Pinpoint the cell where the given text exists, returning its [X, Y] midpoint coordinate. 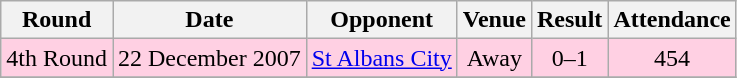
Date [209, 20]
Venue [494, 20]
Opponent [382, 20]
4th Round [57, 58]
454 [672, 58]
Away [494, 58]
Result [569, 20]
22 December 2007 [209, 58]
Attendance [672, 20]
St Albans City [382, 58]
Round [57, 20]
0–1 [569, 58]
